From the cell containing the given text, extract its center point as [x, y] coordinate. 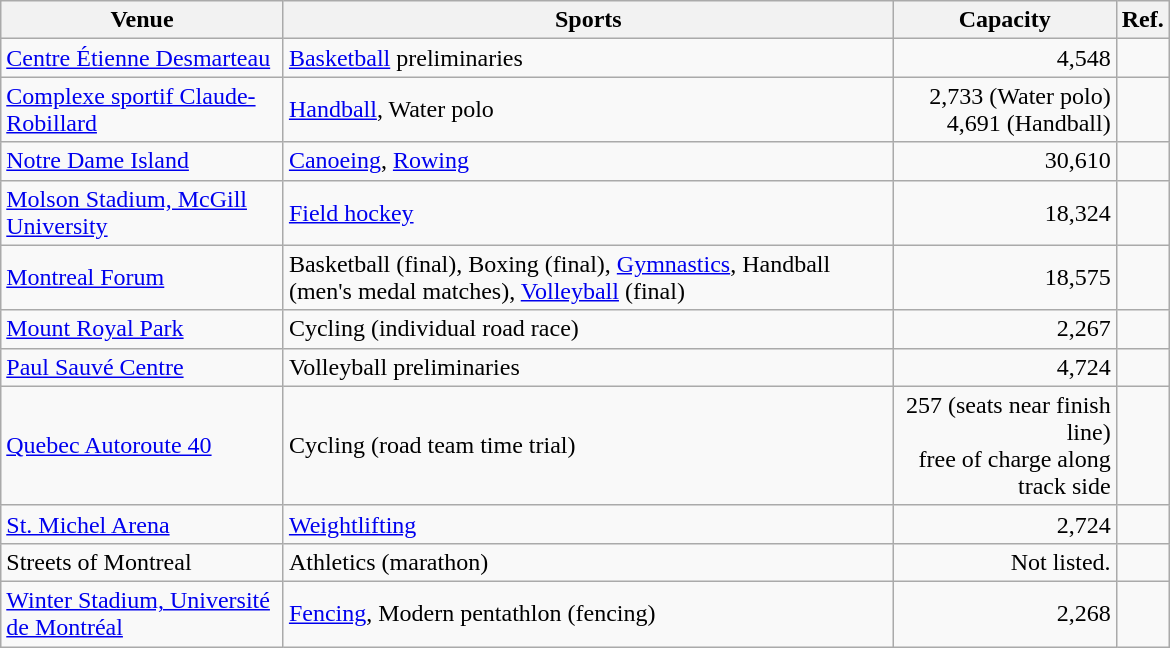
Not listed. [1004, 562]
2,733 (Water polo)4,691 (Handball) [1004, 110]
Athletics (marathon) [588, 562]
Cycling (individual road race) [588, 329]
4,724 [1004, 367]
Quebec Autoroute 40 [142, 446]
Streets of Montreal [142, 562]
Handball, Water polo [588, 110]
Winter Stadium, Université de Montréal [142, 614]
Cycling (road team time trial) [588, 446]
Field hockey [588, 212]
Mount Royal Park [142, 329]
Complexe sportif Claude-Robillard [142, 110]
Basketball preliminaries [588, 58]
Fencing, Modern pentathlon (fencing) [588, 614]
Capacity [1004, 20]
Molson Stadium, McGill University [142, 212]
Ref. [1142, 20]
Paul Sauvé Centre [142, 367]
Sports [588, 20]
2,267 [1004, 329]
257 (seats near finish line)free of charge along track side [1004, 446]
Centre Étienne Desmarteau [142, 58]
2,724 [1004, 524]
Basketball (final), Boxing (final), Gymnastics, Handball (men's medal matches), Volleyball (final) [588, 278]
Venue [142, 20]
St. Michel Arena [142, 524]
Notre Dame Island [142, 161]
Weightlifting [588, 524]
Volleyball preliminaries [588, 367]
Montreal Forum [142, 278]
2,268 [1004, 614]
18,575 [1004, 278]
4,548 [1004, 58]
Canoeing, Rowing [588, 161]
30,610 [1004, 161]
18,324 [1004, 212]
